Extract the [X, Y] coordinate from the center of the cell holding the provided text.  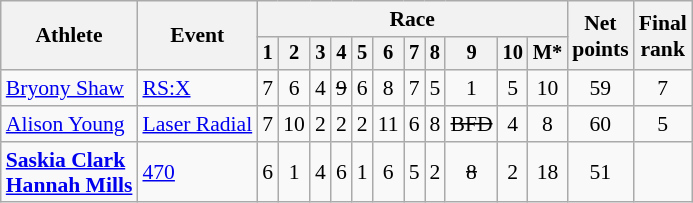
3 [320, 54]
470 [197, 172]
Bryony Shaw [70, 88]
Final rank [663, 36]
11 [388, 124]
Net points [600, 36]
RS:X [197, 88]
51 [600, 172]
Athlete [70, 36]
Event [197, 36]
Laser Radial [197, 124]
M* [548, 54]
Race [412, 19]
59 [600, 88]
Alison Young [70, 124]
Saskia ClarkHannah Mills [70, 172]
BFD [471, 124]
18 [548, 172]
60 [600, 124]
